For the text-containing cell, return its midpoint in (X, Y) coordinate format. 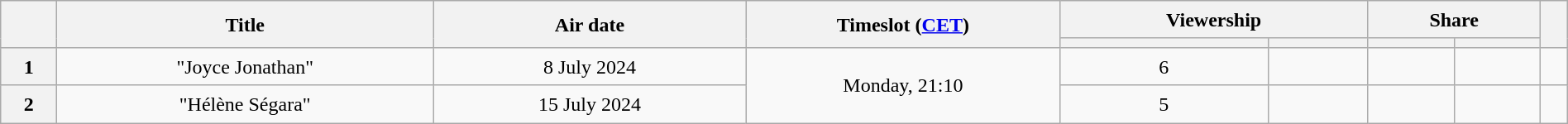
Viewership (1214, 20)
"Hélène Ségara" (245, 104)
8 July 2024 (590, 66)
Title (245, 25)
6 (1164, 66)
"Joyce Jonathan" (245, 66)
1 (29, 66)
5 (1164, 104)
Timeslot (CET) (903, 25)
Monday, 21:10 (903, 84)
Share (1454, 20)
15 July 2024 (590, 104)
Air date (590, 25)
2 (29, 104)
